Return the [X, Y] coordinate for the center point of the cell that contains the specified text.  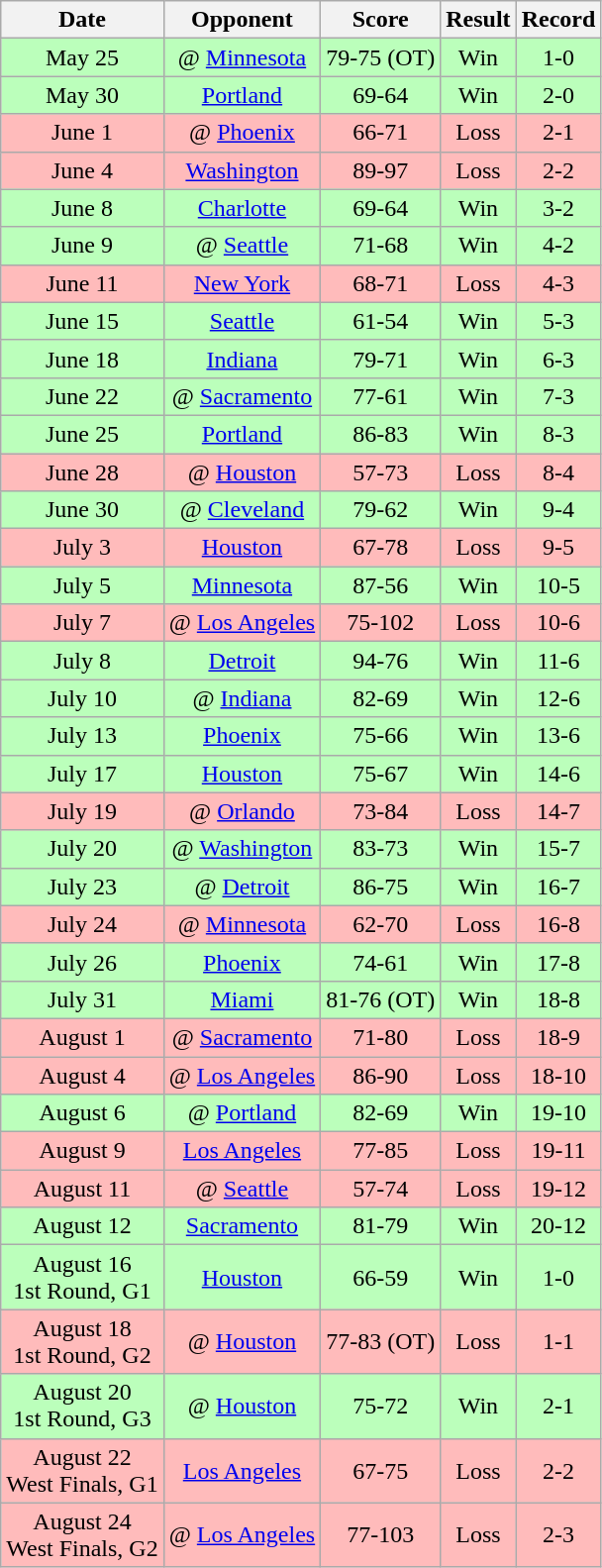
68-71 [380, 283]
87-56 [380, 585]
@ Orlando [242, 811]
June 28 [82, 472]
86-90 [380, 1075]
4-2 [558, 246]
77-103 [380, 1535]
18-10 [558, 1075]
June 22 [82, 396]
8-3 [558, 434]
June 15 [82, 321]
77-85 [380, 1151]
July 8 [82, 661]
11-6 [558, 661]
July 3 [82, 548]
July 26 [82, 962]
75-67 [380, 774]
18-9 [558, 1037]
June 1 [82, 133]
July 5 [82, 585]
20-12 [558, 1226]
August 6 [82, 1113]
June 9 [82, 246]
17-8 [558, 962]
57-73 [380, 472]
@ Washington [242, 849]
16-8 [558, 924]
3-2 [558, 208]
July 24 [82, 924]
77-83 (OT) [380, 1341]
67-78 [380, 548]
74-61 [380, 962]
August 1 [82, 1037]
August 9 [82, 1151]
77-61 [380, 396]
79-62 [380, 510]
August 16 1st Round, G1 [82, 1278]
79-71 [380, 359]
71-80 [380, 1037]
June 30 [82, 510]
71-68 [380, 246]
16-7 [558, 887]
10-6 [558, 623]
14-6 [558, 774]
Washington [242, 170]
75-66 [380, 736]
August 11 [82, 1189]
86-83 [380, 434]
67-75 [380, 1470]
86-75 [380, 887]
14-7 [558, 811]
19-12 [558, 1189]
July 13 [82, 736]
Opponent [242, 20]
62-70 [380, 924]
Charlotte [242, 208]
Sacramento [242, 1226]
@ Indiana [242, 698]
@ Portland [242, 1113]
66-59 [380, 1278]
New York [242, 283]
57-74 [380, 1189]
August 18 1st Round, G2 [82, 1341]
August 22 West Finals, G1 [82, 1470]
August 24 West Finals, G2 [82, 1535]
Date [82, 20]
June 8 [82, 208]
79-75 (OT) [380, 57]
July 31 [82, 999]
9-4 [558, 510]
July 20 [82, 849]
June 4 [82, 170]
18-8 [558, 999]
9-5 [558, 548]
Seattle [242, 321]
Score [380, 20]
July 23 [82, 887]
5-3 [558, 321]
August 20 1st Round, G3 [82, 1407]
73-84 [380, 811]
10-5 [558, 585]
2-3 [558, 1535]
Minnesota [242, 585]
May 25 [82, 57]
Record [558, 20]
94-76 [380, 661]
81-76 (OT) [380, 999]
July 7 [82, 623]
July 17 [82, 774]
Indiana [242, 359]
June 25 [82, 434]
13-6 [558, 736]
83-73 [380, 849]
July 10 [82, 698]
4-3 [558, 283]
75-102 [380, 623]
75-72 [380, 1407]
@ Cleveland [242, 510]
Detroit [242, 661]
August 12 [82, 1226]
August 4 [82, 1075]
19-11 [558, 1151]
@ Phoenix [242, 133]
May 30 [82, 95]
89-97 [380, 170]
61-54 [380, 321]
June 18 [82, 359]
66-71 [380, 133]
81-79 [380, 1226]
@ Detroit [242, 887]
1-1 [558, 1341]
19-10 [558, 1113]
Miami [242, 999]
7-3 [558, 396]
8-4 [558, 472]
12-6 [558, 698]
July 19 [82, 811]
Result [478, 20]
15-7 [558, 849]
June 11 [82, 283]
6-3 [558, 359]
2-0 [558, 95]
